Return the (X, Y) coordinate for the center point of the cell that contains the specified text.  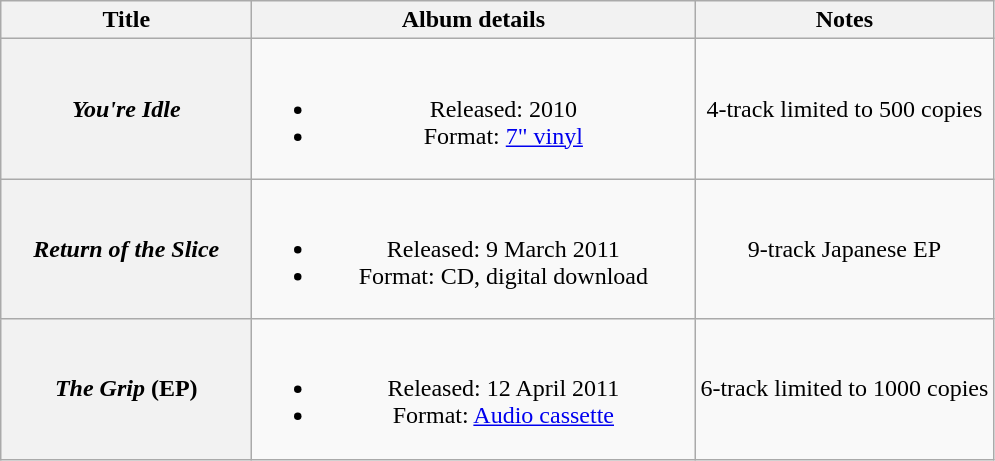
Return of the Slice (126, 249)
Released: 2010Format: 7" vinyl (474, 109)
4-track limited to 500 copies (844, 109)
Notes (844, 20)
Title (126, 20)
The Grip (EP) (126, 389)
6-track limited to 1000 copies (844, 389)
You're Idle (126, 109)
Album details (474, 20)
Released: 9 March 2011Format: CD, digital download (474, 249)
Released: 12 April 2011Format: Audio cassette (474, 389)
9-track Japanese EP (844, 249)
